Provide the (x, y) coordinate of the cell's center where the given text is located.  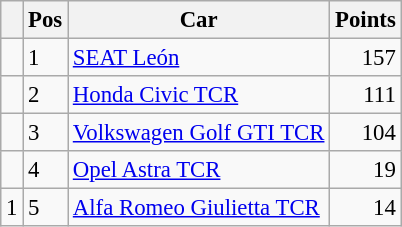
19 (366, 170)
104 (366, 133)
2 (46, 95)
SEAT León (199, 58)
3 (46, 133)
4 (46, 170)
Points (366, 20)
157 (366, 58)
Pos (46, 20)
Opel Astra TCR (199, 170)
14 (366, 208)
Car (199, 20)
111 (366, 95)
Alfa Romeo Giulietta TCR (199, 208)
5 (46, 208)
Volkswagen Golf GTI TCR (199, 133)
Honda Civic TCR (199, 95)
